Provide the (X, Y) coordinate of the cell's center where the given text is located.  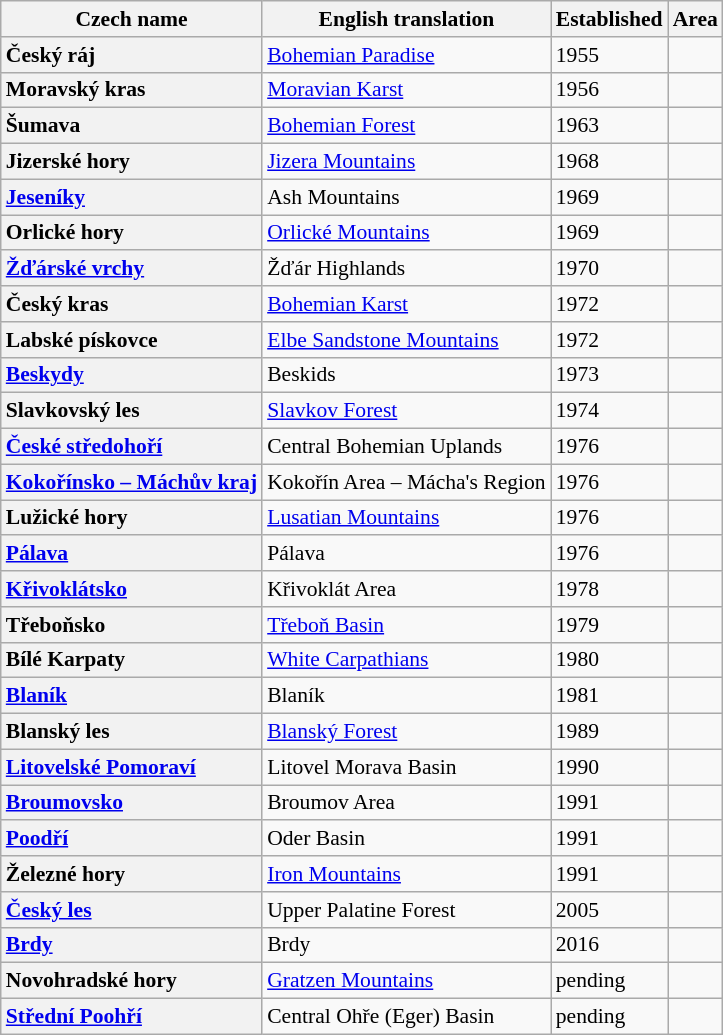
1955 (610, 55)
Blanský Forest (406, 732)
1974 (610, 411)
Litovelské Pomoraví (132, 767)
Střední Poohří (132, 1017)
Český kras (132, 304)
Jizerské hory (132, 162)
Central Ohře (Eger) Basin (406, 1017)
Oder Basin (406, 839)
Železné hory (132, 874)
Bohemian Karst (406, 304)
1970 (610, 269)
Labské pískovce (132, 340)
Upper Palatine Forest (406, 910)
Třeboň Basin (406, 625)
Beskydy (132, 375)
2016 (610, 945)
White Carpathians (406, 660)
Žďárské vrchy (132, 269)
2005 (610, 910)
1981 (610, 696)
1990 (610, 767)
Novohradské hory (132, 981)
Bílé Karpaty (132, 660)
Broumov Area (406, 803)
1956 (610, 90)
Czech name (132, 19)
Poodří (132, 839)
1979 (610, 625)
Central Bohemian Uplands (406, 447)
Broumovsko (132, 803)
Moravský kras (132, 90)
Area (696, 19)
Litovel Morava Basin (406, 767)
Iron Mountains (406, 874)
Elbe Sandstone Mountains (406, 340)
Kokořín Area – Mácha's Region (406, 482)
1963 (610, 126)
Blanský les (132, 732)
Křivoklát Area (406, 589)
Bohemian Forest (406, 126)
1980 (610, 660)
Třeboňsko (132, 625)
Bohemian Paradise (406, 55)
Orlické hory (132, 233)
1973 (610, 375)
English translation (406, 19)
Slavkovský les (132, 411)
Křivoklátsko (132, 589)
Ash Mountains (406, 197)
Gratzen Mountains (406, 981)
Lusatian Mountains (406, 518)
Jeseníky (132, 197)
Moravian Karst (406, 90)
Žďár Highlands (406, 269)
Beskids (406, 375)
Český les (132, 910)
Lužické hory (132, 518)
Established (610, 19)
České středohoří (132, 447)
Kokořínsko – Máchův kraj (132, 482)
Český ráj (132, 55)
Slavkov Forest (406, 411)
Orlické Mountains (406, 233)
1978 (610, 589)
1968 (610, 162)
Šumava (132, 126)
1989 (610, 732)
Jizera Mountains (406, 162)
